Output the (X, Y) coordinate of the center of the cell containing the given text.  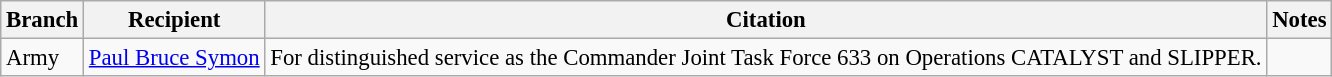
Branch (42, 20)
Army (42, 58)
Paul Bruce Symon (174, 58)
Notes (1300, 20)
Citation (766, 20)
For distinguished service as the Commander Joint Task Force 633 on Operations CATALYST and SLIPPER. (766, 58)
Recipient (174, 20)
